Detect which cell encompasses the target text, then output its (X, Y) center coordinate. 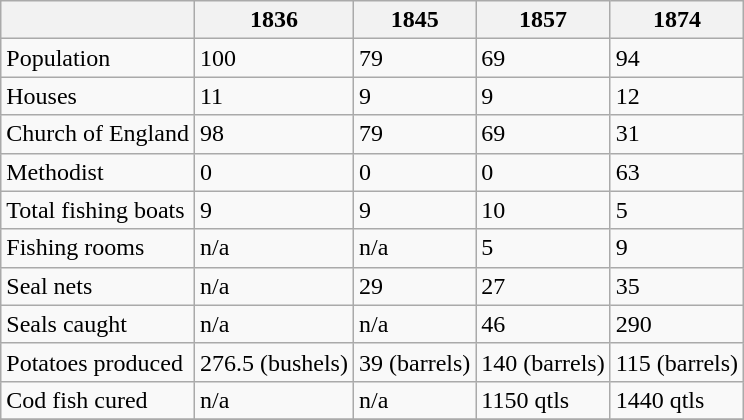
39 (barrels) (414, 362)
115 (barrels) (676, 362)
1440 qtls (676, 400)
35 (676, 286)
11 (274, 96)
Church of England (98, 134)
Fishing rooms (98, 248)
1845 (414, 20)
Total fishing boats (98, 210)
100 (274, 58)
Population (98, 58)
Seal nets (98, 286)
27 (543, 286)
29 (414, 286)
63 (676, 172)
1857 (543, 20)
98 (274, 134)
Cod fish cured (98, 400)
1836 (274, 20)
Houses (98, 96)
94 (676, 58)
31 (676, 134)
290 (676, 324)
Methodist (98, 172)
10 (543, 210)
276.5 (bushels) (274, 362)
Seals caught (98, 324)
1150 qtls (543, 400)
140 (barrels) (543, 362)
1874 (676, 20)
46 (543, 324)
Potatoes produced (98, 362)
12 (676, 96)
